Return (x, y) of the center of cell containing provided text 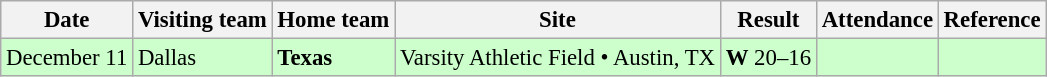
December 11 (67, 58)
Reference (992, 20)
Result (768, 20)
Date (67, 20)
Attendance (877, 20)
Dallas (202, 58)
Site (558, 20)
W 20–16 (768, 58)
Varsity Athletic Field • Austin, TX (558, 58)
Texas (334, 58)
Home team (334, 20)
Visiting team (202, 20)
